Return the [x, y] coordinate for the center point of the cell that contains the specified text.  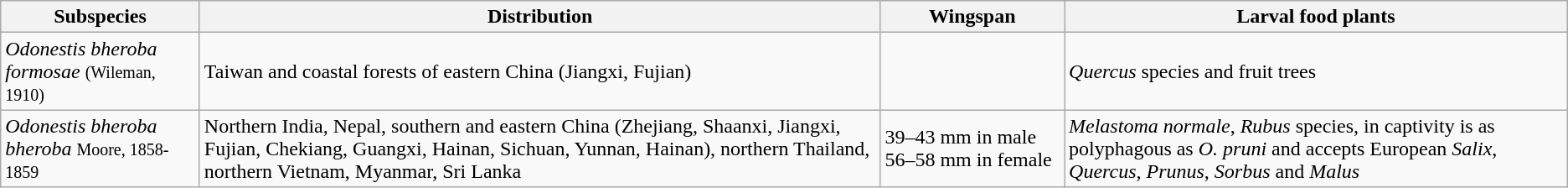
Odonestis bheroba formosae (Wileman, 1910) [101, 71]
Wingspan [972, 17]
Distribution [539, 17]
Taiwan and coastal forests of eastern China (Jiangxi, Fujian) [539, 71]
39–43 mm in male 56–58 mm in female [972, 149]
Melastoma normale, Rubus species, in captivity is as polyphagous as O. pruni and accepts European Salix, Quercus, Prunus, Sorbus and Malus [1317, 149]
Subspecies [101, 17]
Quercus species and fruit trees [1317, 71]
Larval food plants [1317, 17]
Odonestis bheroba bheroba Moore, 1858-1859 [101, 149]
